For the text-containing cell, return its midpoint in [X, Y] coordinate format. 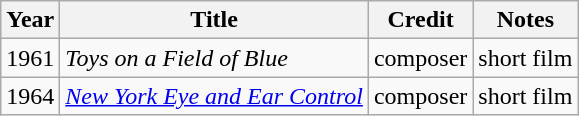
Toys on a Field of Blue [214, 58]
Title [214, 20]
1961 [30, 58]
1964 [30, 96]
Credit [420, 20]
Year [30, 20]
New York Eye and Ear Control [214, 96]
Notes [526, 20]
